Locate the cell with the specified text and output its (X, Y) center coordinate. 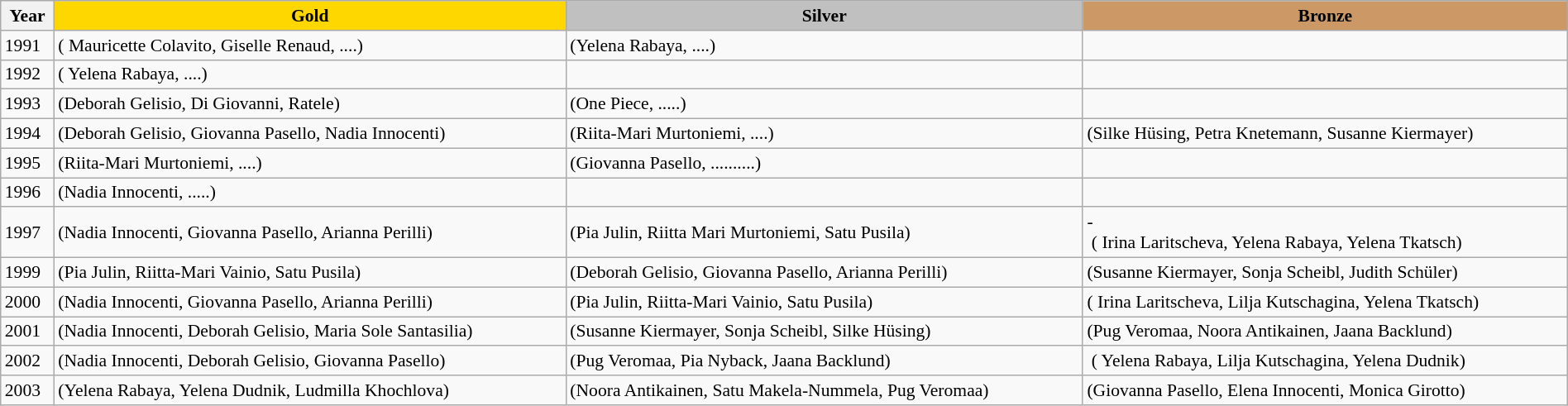
(Yelena Rabaya, ....) (824, 45)
1999 (28, 273)
(Noora Antikainen, Satu Makela-Nummela, Pug Veromaa) (824, 390)
2001 (28, 332)
(Pug Veromaa, Noora Antikainen, Jaana Backlund) (1325, 332)
(Deborah Gelisio, Di Giovanni, Ratele) (309, 104)
(Deborah Gelisio, Giovanna Pasello, Nadia Innocenti) (309, 134)
1991 (28, 45)
(Yelena Rabaya, Yelena Dudnik, Ludmilla Khochlova) (309, 390)
( Yelena Rabaya, ....) (309, 74)
1995 (28, 163)
(Giovanna Pasello, ..........) (824, 163)
( Irina Laritscheva, Lilja Kutschagina, Yelena Tkatsch) (1325, 302)
2003 (28, 390)
1994 (28, 134)
(Nadia Innocenti, .....) (309, 193)
Gold (309, 16)
(Pia Julin, Riitta Mari Murtoniemi, Satu Pusila) (824, 233)
(Nadia Innocenti, Deborah Gelisio, Maria Sole Santasilia) (309, 332)
- ( Irina Laritscheva, Yelena Rabaya, Yelena Tkatsch) (1325, 233)
Silver (824, 16)
(Nadia Innocenti, Deborah Gelisio, Giovanna Pasello) (309, 361)
Year (28, 16)
(Pug Veromaa, Pia Nyback, Jaana Backlund) (824, 361)
(One Piece, .....) (824, 104)
1997 (28, 233)
1993 (28, 104)
2002 (28, 361)
2000 (28, 302)
(Giovanna Pasello, Elena Innocenti, Monica Girotto) (1325, 390)
Bronze (1325, 16)
(Susanne Kiermayer, Sonja Scheibl, Judith Schüler) (1325, 273)
( Yelena Rabaya, Lilja Kutschagina, Yelena Dudnik) (1325, 361)
1996 (28, 193)
(Silke Hüsing, Petra Knetemann, Susanne Kiermayer) (1325, 134)
( Mauricette Colavito, Giselle Renaud, ....) (309, 45)
(Deborah Gelisio, Giovanna Pasello, Arianna Perilli) (824, 273)
(Susanne Kiermayer, Sonja Scheibl, Silke Hüsing) (824, 332)
1992 (28, 74)
